Determine the (X, Y) coordinate at the center of the cell enclosing the given text.  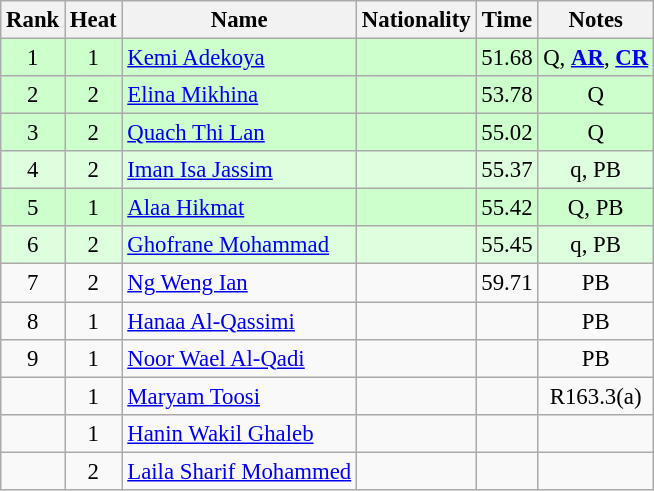
Name (240, 20)
Elina Mikhina (240, 95)
Laila Sharif Mohammed (240, 471)
Quach Thi Lan (240, 133)
9 (33, 358)
Kemi Adekoya (240, 58)
55.42 (507, 208)
Heat (94, 20)
Maryam Toosi (240, 396)
Q, PB (596, 208)
R163.3(a) (596, 396)
8 (33, 321)
Ng Weng Ian (240, 283)
7 (33, 283)
55.02 (507, 133)
6 (33, 245)
5 (33, 208)
4 (33, 170)
Nationality (416, 20)
59.71 (507, 283)
Notes (596, 20)
Iman Isa Jassim (240, 170)
53.78 (507, 95)
3 (33, 133)
Alaa Hikmat (240, 208)
Hanin Wakil Ghaleb (240, 433)
Rank (33, 20)
Q, AR, CR (596, 58)
Ghofrane Mohammad (240, 245)
51.68 (507, 58)
55.37 (507, 170)
Hanaa Al-Qassimi (240, 321)
Time (507, 20)
55.45 (507, 245)
Noor Wael Al-Qadi (240, 358)
